From the cell containing the given text, extract its center point as (X, Y) coordinate. 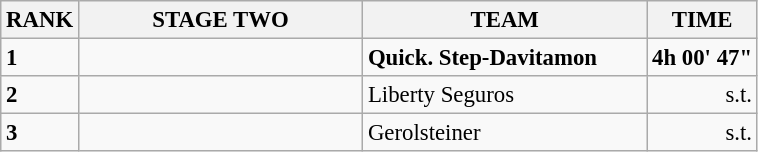
1 (40, 58)
TIME (702, 20)
3 (40, 133)
Gerolsteiner (505, 133)
TEAM (505, 20)
Liberty Seguros (505, 95)
2 (40, 95)
4h 00' 47" (702, 58)
RANK (40, 20)
STAGE TWO (220, 20)
Quick. Step-Davitamon (505, 58)
